Pinpoint the cell where the given text exists, returning its [X, Y] midpoint coordinate. 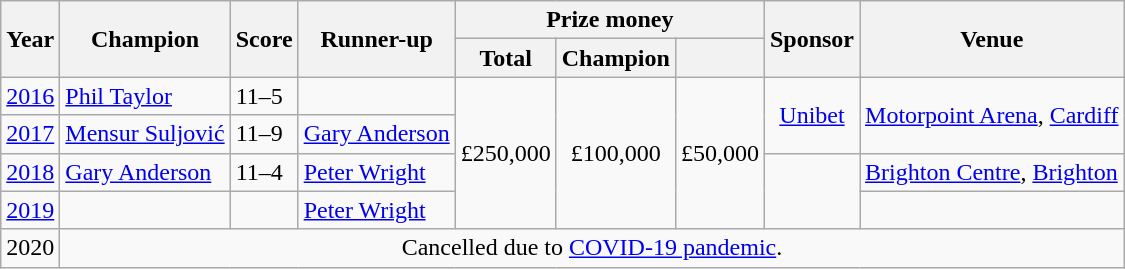
2019 [30, 210]
Prize money [610, 20]
Score [264, 39]
£100,000 [616, 153]
Phil Taylor [145, 96]
Year [30, 39]
Motorpoint Arena, Cardiff [992, 115]
Cancelled due to COVID-19 pandemic. [592, 248]
2016 [30, 96]
Sponsor [812, 39]
Brighton Centre, Brighton [992, 172]
11–5 [264, 96]
Total [506, 58]
2020 [30, 248]
Runner-up [376, 39]
£50,000 [720, 153]
£250,000 [506, 153]
Mensur Suljović [145, 134]
11–4 [264, 172]
Unibet [812, 115]
2018 [30, 172]
11–9 [264, 134]
Venue [992, 39]
2017 [30, 134]
